Search for the cell housing the specified text and yield its (X, Y) center coordinate. 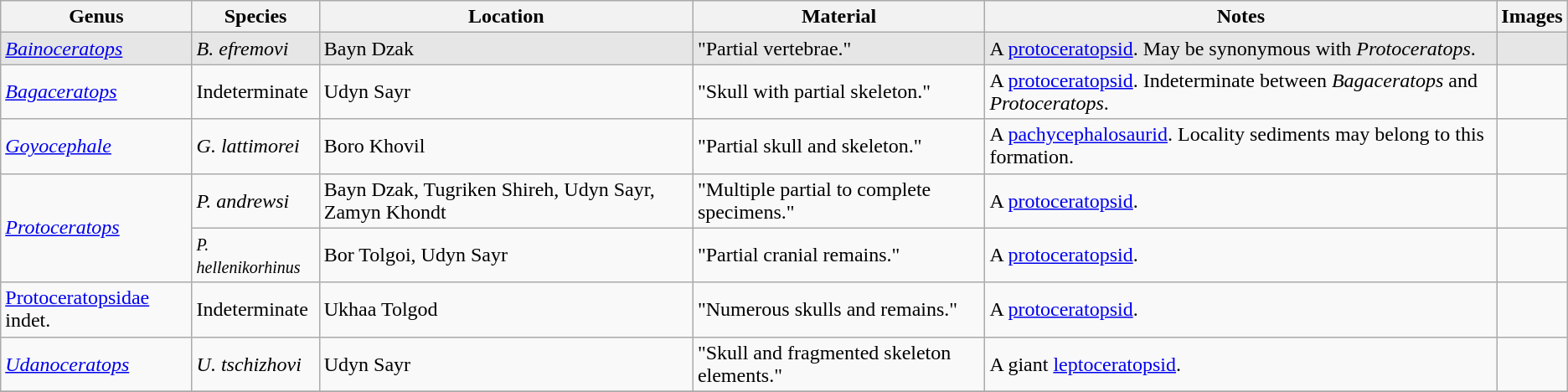
"Numerous skulls and remains." (839, 310)
A protoceratopsid. May be synonymous with Protoceratops. (1241, 49)
Ukhaa Tolgod (506, 310)
Bor Tolgoi, Udyn Sayr (506, 255)
Bagaceratops (96, 92)
Protoceratopsidae indet. (96, 310)
Protoceratops (96, 228)
A giant leptoceratopsid. (1241, 364)
Species (255, 17)
A protoceratopsid. Indeterminate between Bagaceratops and Protoceratops. (1241, 92)
"Skull with partial skeleton." (839, 92)
Genus (96, 17)
Udanoceratops (96, 364)
Material (839, 17)
B. efremovi (255, 49)
Location (506, 17)
U. tschizhovi (255, 364)
"Multiple partial to complete specimens." (839, 201)
"Skull and fragmented skeleton elements." (839, 364)
Goyocephale (96, 146)
Bainoceratops (96, 49)
Bayn Dzak, Tugriken Shireh, Udyn Sayr, Zamyn Khondt (506, 201)
Notes (1241, 17)
"Partial cranial remains." (839, 255)
A pachycephalosaurid. Locality sediments may belong to this formation. (1241, 146)
P. andrewsi (255, 201)
Boro Khovil (506, 146)
"Partial skull and skeleton." (839, 146)
"Partial vertebrae." (839, 49)
G. lattimorei (255, 146)
Images (1532, 17)
Bayn Dzak (506, 49)
P. hellenikorhinus (255, 255)
